Scan for the cell matching the given text and deliver its (X, Y) coordinate at center. 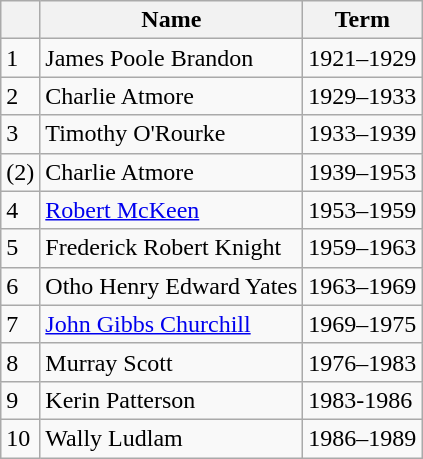
1929–1933 (362, 96)
1983-1986 (362, 400)
Wally Ludlam (172, 438)
2 (20, 96)
(2) (20, 172)
1969–1975 (362, 324)
1921–1929 (362, 58)
1953–1959 (362, 210)
10 (20, 438)
1939–1953 (362, 172)
James Poole Brandon (172, 58)
7 (20, 324)
Timothy O'Rourke (172, 134)
Name (172, 20)
Robert McKeen (172, 210)
9 (20, 400)
Kerin Patterson (172, 400)
6 (20, 286)
Otho Henry Edward Yates (172, 286)
1933–1939 (362, 134)
8 (20, 362)
1963–1969 (362, 286)
3 (20, 134)
1976–1983 (362, 362)
Frederick Robert Knight (172, 248)
1986–1989 (362, 438)
1 (20, 58)
4 (20, 210)
Term (362, 20)
John Gibbs Churchill (172, 324)
5 (20, 248)
1959–1963 (362, 248)
Murray Scott (172, 362)
